Find where the given text appears and provide that cell's center as (x, y) coordinate. 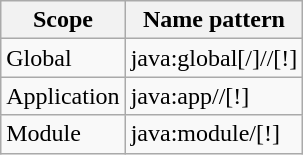
Module (63, 134)
java:app//[!] (214, 96)
Global (63, 58)
java:global[/]//[!] (214, 58)
Application (63, 96)
java:module/[!] (214, 134)
Name pattern (214, 20)
Scope (63, 20)
